Locate the cell with the specified text and output its (X, Y) center coordinate. 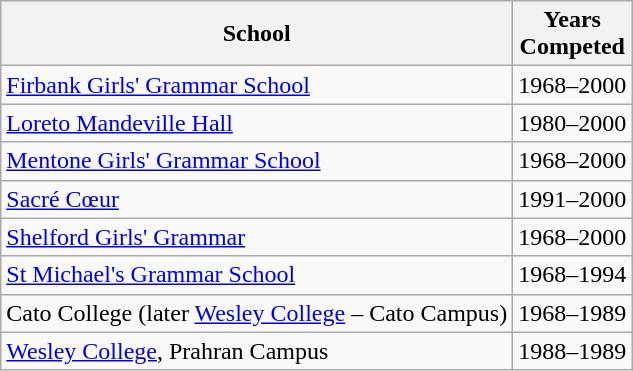
1991–2000 (572, 199)
1968–1994 (572, 275)
Cato College (later Wesley College – Cato Campus) (257, 313)
1988–1989 (572, 351)
Wesley College, Prahran Campus (257, 351)
YearsCompeted (572, 34)
Firbank Girls' Grammar School (257, 85)
1980–2000 (572, 123)
1968–1989 (572, 313)
St Michael's Grammar School (257, 275)
School (257, 34)
Mentone Girls' Grammar School (257, 161)
Shelford Girls' Grammar (257, 237)
Sacré Cœur (257, 199)
Loreto Mandeville Hall (257, 123)
